From the cell containing the given text, extract its center point as (x, y) coordinate. 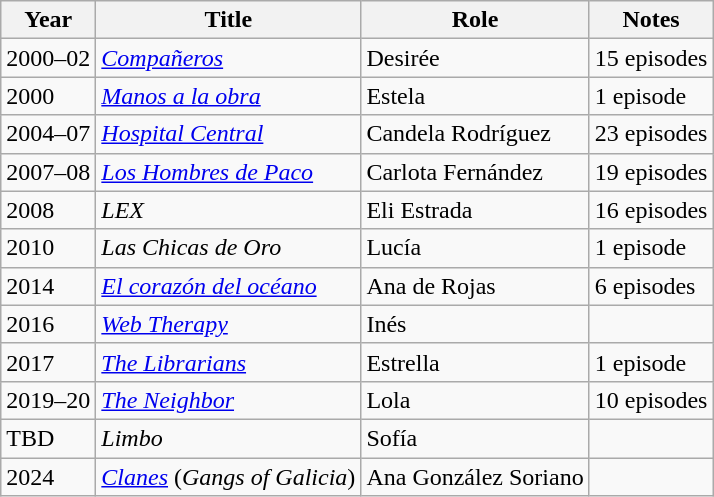
2004–07 (48, 134)
19 episodes (651, 172)
10 episodes (651, 400)
Notes (651, 20)
2017 (48, 362)
2007–08 (48, 172)
2019–20 (48, 400)
Title (228, 20)
Ana de Rojas (475, 286)
Lola (475, 400)
Role (475, 20)
Manos a la obra (228, 96)
Inés (475, 324)
15 episodes (651, 58)
6 episodes (651, 286)
Hospital Central (228, 134)
2016 (48, 324)
Carlota Fernández (475, 172)
Limbo (228, 438)
Las Chicas de Oro (228, 248)
23 episodes (651, 134)
2000–02 (48, 58)
16 episodes (651, 210)
Clanes (Gangs of Galicia) (228, 477)
2008 (48, 210)
2014 (48, 286)
2000 (48, 96)
Compañeros (228, 58)
Estrella (475, 362)
Los Hombres de Paco (228, 172)
TBD (48, 438)
The Librarians (228, 362)
2010 (48, 248)
Desirée (475, 58)
Web Therapy (228, 324)
Candela Rodríguez (475, 134)
Estela (475, 96)
2024 (48, 477)
Sofía (475, 438)
Eli Estrada (475, 210)
LEX (228, 210)
Lucía (475, 248)
Year (48, 20)
The Neighbor (228, 400)
Ana González Soriano (475, 477)
El corazón del océano (228, 286)
